Scan for the cell matching the given text and deliver its [X, Y] coordinate at center. 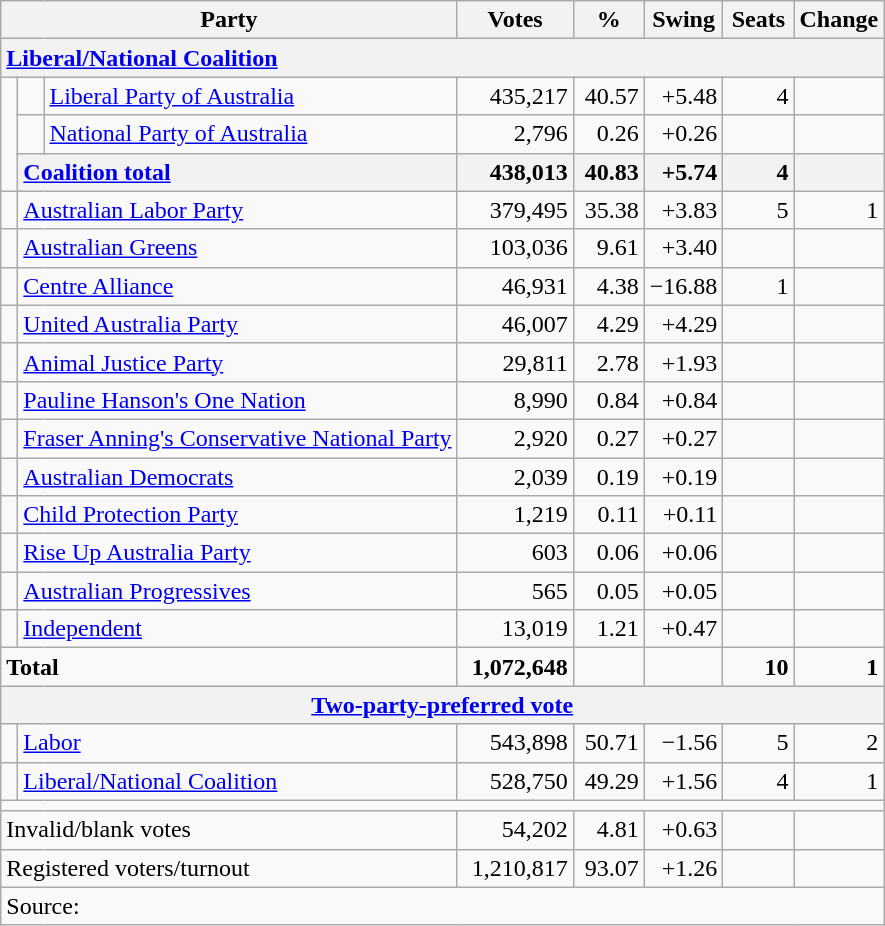
0.11 [608, 515]
−16.88 [684, 286]
4.38 [608, 286]
2 [839, 743]
Independent [238, 629]
Australian Progressives [238, 591]
+0.27 [684, 438]
50.71 [608, 743]
Swing [684, 20]
1,219 [515, 515]
Party [229, 20]
Fraser Anning's Conservative National Party [238, 438]
2,796 [515, 134]
Australian Labor Party [238, 210]
+3.83 [684, 210]
United Australia Party [238, 324]
Australian Greens [238, 248]
13,019 [515, 629]
0.26 [608, 134]
+4.29 [684, 324]
+0.47 [684, 629]
Rise Up Australia Party [238, 553]
2.78 [608, 362]
+1.93 [684, 362]
+5.48 [684, 96]
Change [839, 20]
Labor [238, 743]
Australian Democrats [238, 477]
Centre Alliance [238, 286]
0.84 [608, 400]
Pauline Hanson's One Nation [238, 400]
% [608, 20]
1.21 [608, 629]
Registered voters/turnout [229, 868]
0.06 [608, 553]
4.29 [608, 324]
8,990 [515, 400]
Coalition total [238, 172]
40.83 [608, 172]
+0.19 [684, 477]
0.27 [608, 438]
+1.56 [684, 781]
Animal Justice Party [238, 362]
Liberal Party of Australia [250, 96]
2,920 [515, 438]
2,039 [515, 477]
1,210,817 [515, 868]
49.29 [608, 781]
0.05 [608, 591]
Two-party-preferred vote [442, 705]
Seats [758, 20]
+1.26 [684, 868]
9.61 [608, 248]
+0.06 [684, 553]
+0.11 [684, 515]
435,217 [515, 96]
+0.63 [684, 830]
1,072,648 [515, 667]
National Party of Australia [250, 134]
0.19 [608, 477]
528,750 [515, 781]
379,495 [515, 210]
29,811 [515, 362]
565 [515, 591]
93.07 [608, 868]
+0.05 [684, 591]
46,007 [515, 324]
54,202 [515, 830]
35.38 [608, 210]
10 [758, 667]
543,898 [515, 743]
Child Protection Party [238, 515]
603 [515, 553]
−1.56 [684, 743]
46,931 [515, 286]
Votes [515, 20]
+3.40 [684, 248]
40.57 [608, 96]
+0.84 [684, 400]
Total [229, 667]
103,036 [515, 248]
+5.74 [684, 172]
4.81 [608, 830]
+0.26 [684, 134]
438,013 [515, 172]
Invalid/blank votes [229, 830]
Source: [442, 906]
